Determine the (X, Y) coordinate at the center of the cell enclosing the given text.  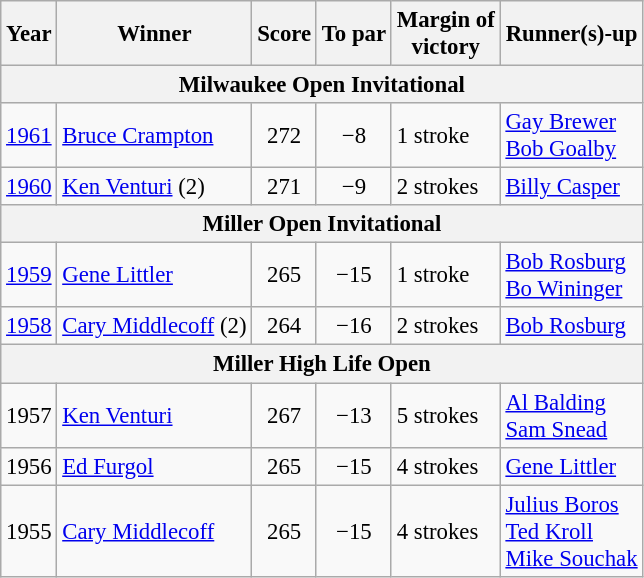
271 (284, 187)
Winner (154, 34)
272 (284, 136)
Bob Rosburg (572, 327)
Bob Rosburg Bo Wininger (572, 276)
−13 (354, 416)
Margin ofvictory (446, 34)
Al Balding Sam Snead (572, 416)
−9 (354, 187)
Julius Boros Ted Kroll Mike Souchak (572, 531)
Billy Casper (572, 187)
Miller High Life Open (322, 364)
Year (29, 34)
1961 (29, 136)
To par (354, 34)
264 (284, 327)
1955 (29, 531)
Cary Middlecoff (154, 531)
Ed Furgol (154, 466)
Bruce Crampton (154, 136)
Gay Brewer Bob Goalby (572, 136)
Ken Venturi (2) (154, 187)
1959 (29, 276)
1957 (29, 416)
5 strokes (446, 416)
−16 (354, 327)
1958 (29, 327)
Score (284, 34)
Runner(s)-up (572, 34)
−8 (354, 136)
Cary Middlecoff (2) (154, 327)
267 (284, 416)
Miller Open Invitational (322, 224)
Ken Venturi (154, 416)
1956 (29, 466)
1960 (29, 187)
Milwaukee Open Invitational (322, 85)
